Find where the given text appears and provide that cell's center as (X, Y) coordinate. 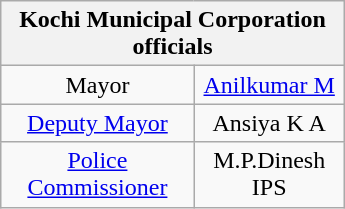
Mayor (98, 85)
Kochi Municipal Corporation officials (173, 34)
Anilkumar M (269, 85)
M.P.Dinesh IPS (269, 174)
Ansiya K A (269, 123)
Deputy Mayor (98, 123)
Police Commissioner (98, 174)
